Capture the cell that displays the provided text and extract its (X, Y) central coordinate. 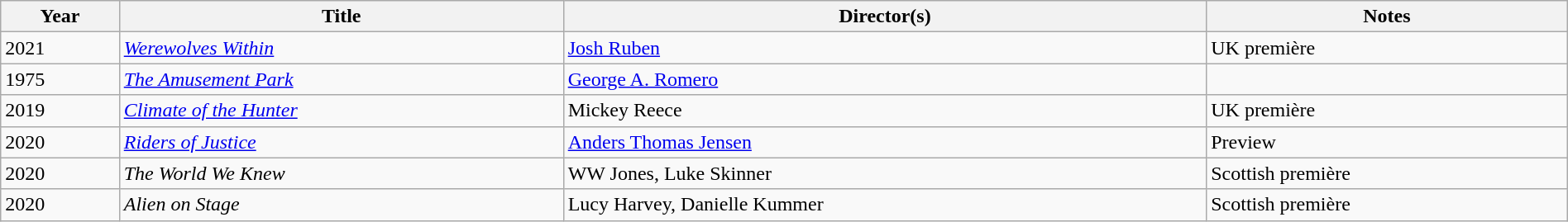
Josh Ruben (885, 48)
Werewolves Within (341, 48)
Riders of Justice (341, 142)
Year (60, 17)
2019 (60, 111)
George A. Romero (885, 79)
Notes (1388, 17)
Preview (1388, 142)
The Amusement Park (341, 79)
The World We Knew (341, 173)
Lucy Harvey, Danielle Kummer (885, 205)
WW Jones, Luke Skinner (885, 173)
Title (341, 17)
2021 (60, 48)
Alien on Stage (341, 205)
Climate of the Hunter (341, 111)
1975 (60, 79)
Mickey Reece (885, 111)
Anders Thomas Jensen (885, 142)
Director(s) (885, 17)
